Return [x, y] of the center of cell containing provided text 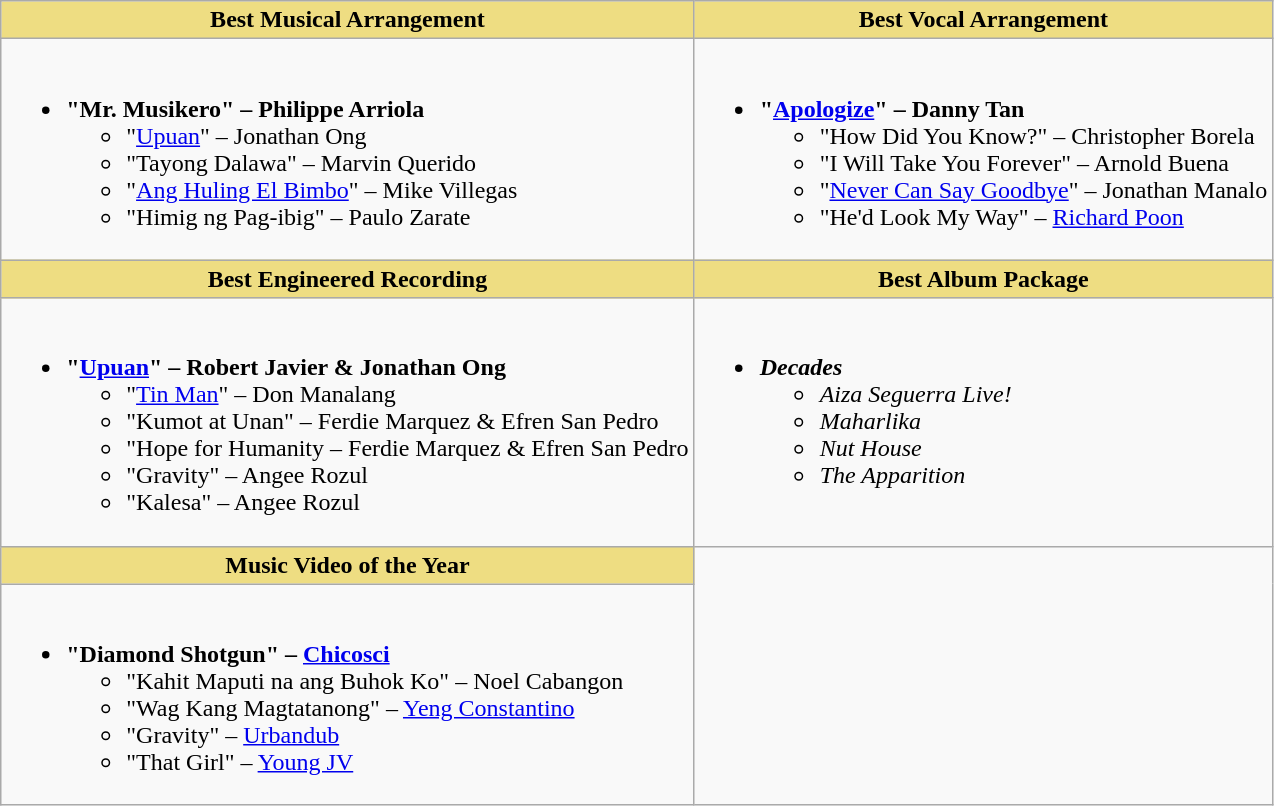
Best Album Package [984, 279]
Best Musical Arrangement [348, 20]
Best Vocal Arrangement [984, 20]
DecadesAiza Seguerra Live!MaharlikaNut HouseThe Apparition [984, 422]
Music Video of the Year [348, 565]
Best Engineered Recording [348, 279]
